Identify which cell holds the provided text, then report its (X, Y) central coordinate. 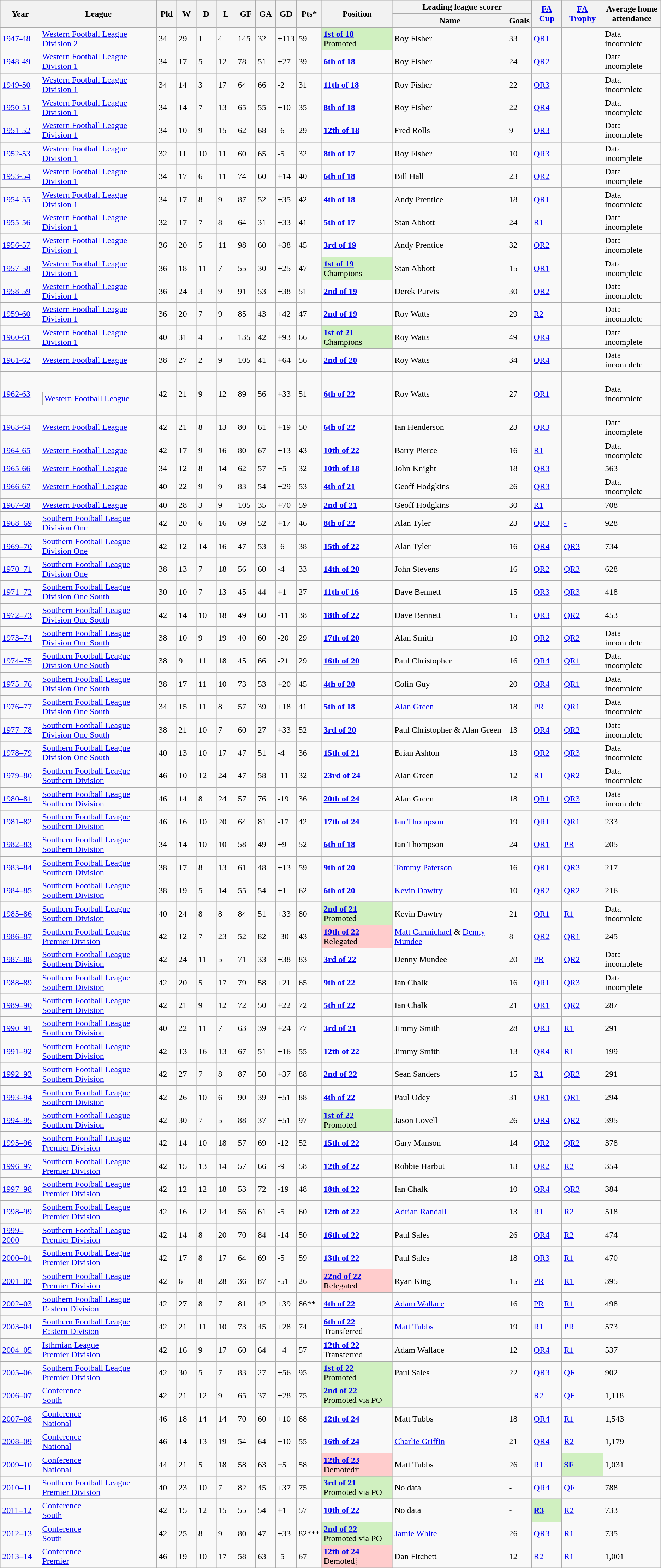
1983–84 (20, 867)
89 (246, 394)
498 (632, 1304)
Bill Hall (450, 176)
199 (632, 1051)
9th of 22 (357, 983)
205 (632, 845)
+22 (286, 1005)
1998–99 (20, 1212)
Fred Rolls (450, 131)
15th of 21 (357, 752)
1992–93 (20, 1074)
287 (632, 1005)
97 (309, 1120)
518 (632, 1212)
-12 (286, 1143)
6th of 20 (357, 891)
1959-60 (20, 314)
5th of 17 (357, 222)
733 (632, 1510)
+70 (286, 505)
1,543 (632, 1419)
233 (632, 822)
1982–83 (20, 845)
12th of 22Transferred (357, 1350)
453 (632, 615)
-2 (286, 85)
82*** (309, 1533)
1955-56 (20, 222)
85 (246, 314)
1977–78 (20, 730)
John Knight (450, 469)
FA Trophy (582, 14)
79 (246, 983)
-17 (286, 822)
1st of 18Promoted (357, 39)
216 (632, 891)
1969–70 (20, 546)
628 (632, 569)
11th of 16 (357, 592)
2nd of 20 (357, 360)
1978–79 (20, 752)
2010–11 (20, 1487)
L (226, 14)
1987–88 (20, 959)
3rd of 19 (357, 245)
3rd of 21 (357, 1028)
ConferencePremier (99, 1556)
Charlie Griffin (450, 1441)
735 (632, 1533)
1974–75 (20, 661)
90 (246, 1097)
1962-63 (20, 394)
98 (246, 245)
SF (582, 1465)
19th of 22Relegated (357, 937)
2009–10 (20, 1465)
1989–90 (20, 1005)
1950-51 (20, 107)
Name (450, 20)
474 (632, 1235)
-20 (286, 638)
1,118 (632, 1395)
12th of 24 (357, 1419)
12th of 23Demoted† (357, 1465)
Derek Purvis (450, 292)
8th of 22 (357, 523)
2007–08 (20, 1419)
2011–12 (20, 1510)
1951-52 (20, 131)
Pld (167, 14)
2004–05 (20, 1350)
Denny Mundee (450, 959)
1976–77 (20, 707)
Adrian Randall (450, 1212)
+93 (286, 337)
1967-68 (20, 505)
2003–04 (20, 1327)
1971–72 (20, 592)
78 (246, 61)
+29 (286, 487)
1,001 (632, 1556)
Matt Carmichael & Denny Mundee (450, 937)
1988–89 (20, 983)
3rd of 20 (357, 730)
11th of 18 (357, 85)
Tommy Paterson (450, 867)
1966-67 (20, 487)
-51 (286, 1281)
76 (266, 798)
+25 (286, 268)
Paul Christopher (450, 661)
573 (632, 1327)
1956-57 (20, 245)
+20 (286, 684)
1985–86 (20, 913)
14th of 20 (357, 569)
5th of 18 (357, 707)
John Stevens (450, 569)
77 (309, 1028)
537 (632, 1350)
1958-59 (20, 292)
1947-48 (20, 39)
25 (186, 1533)
734 (632, 546)
5th of 22 (357, 1005)
1980–81 (20, 798)
Paul Christopher & Alan Green (450, 730)
3rd of 21Promoted via PO (357, 1487)
Leading league scorer (462, 7)
1990–91 (20, 1028)
9th of 20 (357, 867)
1968–69 (20, 523)
−4 (286, 1350)
+56 (286, 1373)
12th of 18 (357, 131)
928 (632, 523)
135 (246, 337)
354 (632, 1166)
GA (266, 14)
1973–74 (20, 638)
+18 (286, 707)
-30 (286, 937)
145 (246, 39)
1975–76 (20, 684)
Dan Fitchett (450, 1556)
245 (632, 937)
563 (632, 469)
2002–03 (20, 1304)
16th of 20 (357, 661)
Colin Guy (450, 684)
+19 (286, 427)
Alan Smith (450, 638)
8th of 18 (357, 107)
1991–92 (20, 1051)
788 (632, 1487)
Sean Sanders (450, 1074)
Barry Pierce (450, 450)
2nd of 21Promoted (357, 913)
W (186, 14)
2008–09 (20, 1441)
418 (632, 592)
95 (309, 1373)
6th of 22Transferred (357, 1327)
Position (357, 14)
1st of 19 Champions (357, 268)
2nd of 22 (357, 1074)
R3 (547, 1510)
1964-65 (20, 450)
1 (206, 39)
-21 (286, 661)
1986–87 (20, 937)
+42 (286, 314)
GD (286, 14)
384 (632, 1189)
FA Cup (547, 14)
902 (632, 1373)
1949-50 (20, 85)
1963-64 (20, 427)
+39 (286, 1304)
Pts* (309, 14)
Goals (519, 20)
1995–96 (20, 1143)
1953-54 (20, 176)
217 (632, 867)
2001–02 (20, 1281)
2005–06 (20, 1373)
+17 (286, 523)
Jamie White (450, 1533)
-14 (286, 1235)
86** (309, 1304)
Paul Odey (450, 1097)
D (206, 14)
2000–01 (20, 1258)
16th of 22 (357, 1235)
294 (632, 1097)
22nd of 22Relegated (357, 1281)
10th of 18 (357, 469)
1957-58 (20, 268)
1981–82 (20, 822)
1979–80 (20, 776)
4th of 18 (357, 199)
91 (246, 292)
470 (632, 1258)
+35 (286, 199)
71 (246, 959)
3rd of 22 (357, 959)
Isthmian LeaguePremier Division (99, 1350)
1948-49 (20, 61)
+64 (286, 360)
Jason Lovell (450, 1120)
1,031 (632, 1465)
+5 (286, 469)
+24 (286, 1028)
1,179 (632, 1441)
1997–98 (20, 1189)
+113 (286, 39)
+21 (286, 983)
+14 (286, 176)
13th of 22 (357, 1258)
2013–14 (20, 1556)
1960-61 (20, 337)
1961-62 (20, 360)
2nd of 21 (357, 505)
12th of 24Demoted‡ (357, 1556)
8th of 17 (357, 153)
1st of 21 Champions (357, 337)
1970–71 (20, 569)
17th of 24 (357, 822)
708 (632, 505)
1993–94 (20, 1097)
+27 (286, 61)
Brian Ashton (450, 752)
2006–07 (20, 1395)
−5 (286, 1465)
Ian Henderson (450, 427)
1954-55 (20, 199)
1994–95 (20, 1120)
League (99, 14)
2012–13 (20, 1533)
1965-66 (20, 469)
1972–73 (20, 615)
1999–2000 (20, 1235)
+16 (286, 1051)
Gary Manson (450, 1143)
17th of 20 (357, 638)
16th of 24 (357, 1441)
1984–85 (20, 891)
Year (20, 14)
1996–97 (20, 1166)
23rd of 24 (357, 776)
-9 (286, 1166)
GF (246, 14)
+9 (286, 845)
4th of 21 (357, 487)
20th of 24 (357, 798)
4th of 20 (357, 684)
Average homeattendance (632, 14)
Ryan King (450, 1281)
378 (632, 1143)
2 (206, 360)
Western Football League Division 2 (99, 39)
1952-53 (20, 153)
Robbie Harbut (450, 1166)
−10 (286, 1441)
